Detect which cell encompasses the target text, then output its [X, Y] center coordinate. 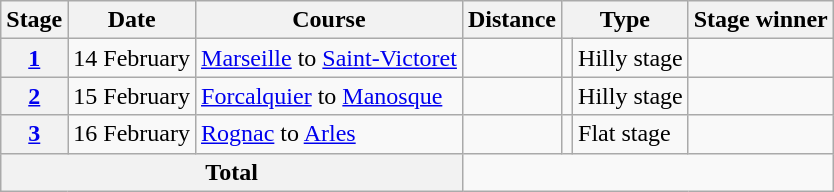
Stage winner [760, 20]
Total [232, 172]
Flat stage [631, 134]
Course [330, 20]
1 [34, 58]
Distance [512, 20]
3 [34, 134]
Date [132, 20]
15 February [132, 96]
Type [624, 20]
Forcalquier to Manosque [330, 96]
Stage [34, 20]
2 [34, 96]
16 February [132, 134]
14 February [132, 58]
Marseille to Saint-Victoret [330, 58]
Rognac to Arles [330, 134]
